Output the (X, Y) coordinate of the center of the cell containing the given text.  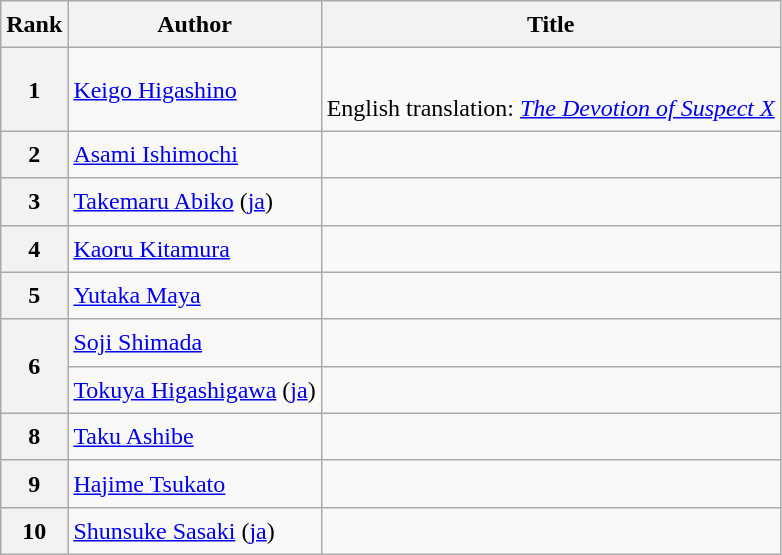
Tokuya Higashigawa (ja) (194, 390)
6 (34, 366)
Title (550, 24)
9 (34, 484)
Shunsuke Sasaki (ja) (194, 530)
Keigo Higashino (194, 90)
2 (34, 154)
8 (34, 436)
Takemaru Abiko (ja) (194, 202)
Rank (34, 24)
Author (194, 24)
5 (34, 296)
3 (34, 202)
1 (34, 90)
Hajime Tsukato (194, 484)
Taku Ashibe (194, 436)
Soji Shimada (194, 342)
4 (34, 248)
English translation: The Devotion of Suspect X (550, 90)
Asami Ishimochi (194, 154)
10 (34, 530)
Kaoru Kitamura (194, 248)
Yutaka Maya (194, 296)
